Return the (x, y) coordinate for the center point of the cell that contains the specified text.  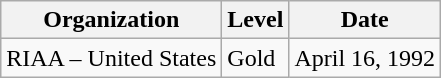
Organization (112, 20)
Date (365, 20)
RIAA – United States (112, 58)
Gold (256, 58)
April 16, 1992 (365, 58)
Level (256, 20)
